Detect which cell encompasses the target text, then output its (X, Y) center coordinate. 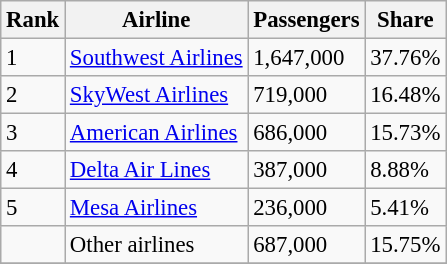
1 (33, 58)
1,647,000 (306, 58)
8.88% (406, 170)
Passengers (306, 20)
2 (33, 95)
16.48% (406, 95)
5 (33, 208)
American Airlines (156, 133)
5.41% (406, 208)
236,000 (306, 208)
Southwest Airlines (156, 58)
37.76% (406, 58)
15.75% (406, 245)
15.73% (406, 133)
3 (33, 133)
Rank (33, 20)
Airline (156, 20)
4 (33, 170)
Other airlines (156, 245)
Mesa Airlines (156, 208)
686,000 (306, 133)
719,000 (306, 95)
Share (406, 20)
Delta Air Lines (156, 170)
SkyWest Airlines (156, 95)
387,000 (306, 170)
687,000 (306, 245)
